Return (x, y) of the center of cell containing provided text 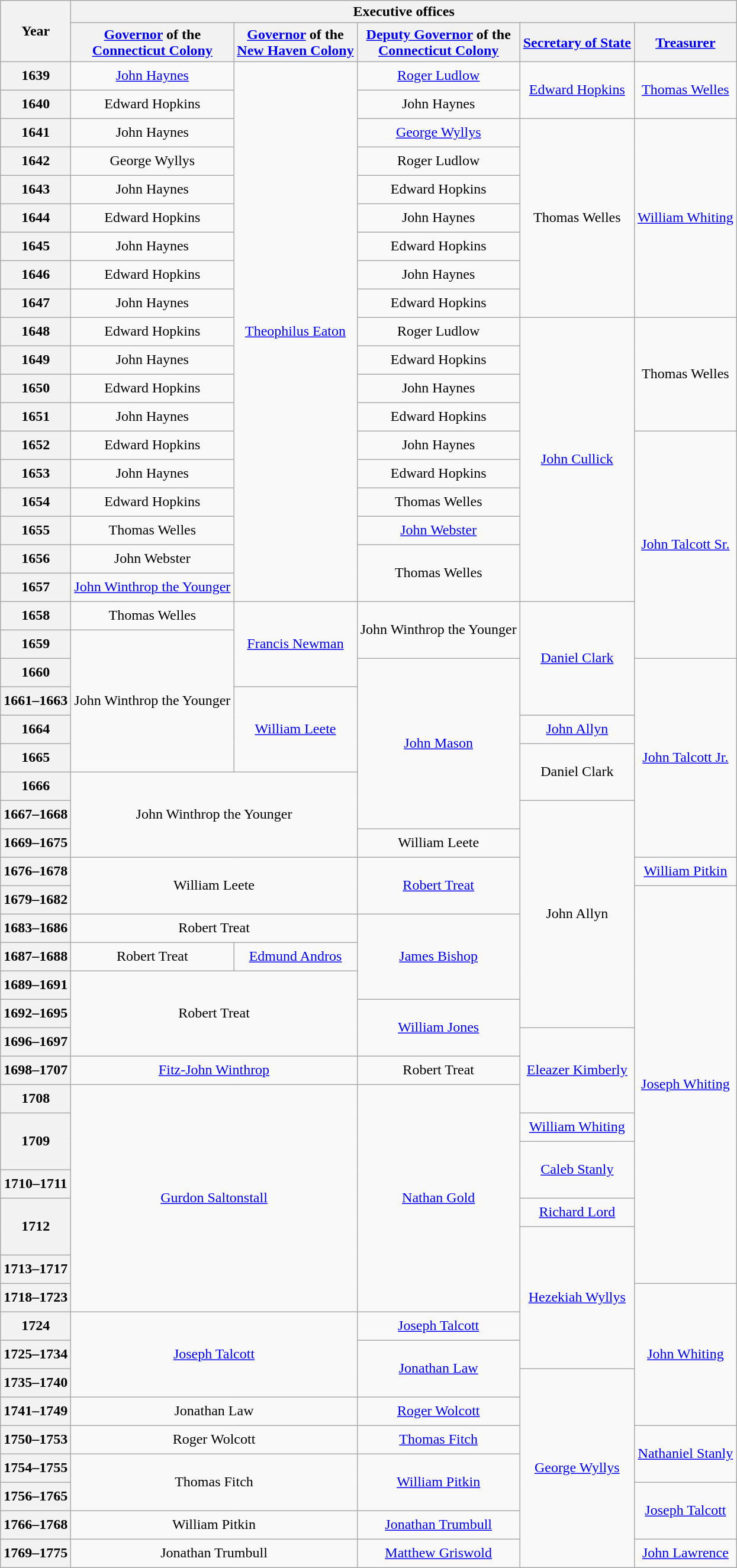
1655 (36, 530)
1689–1691 (36, 985)
Fitz-John Winthrop (214, 1070)
John Mason (438, 743)
1658 (36, 616)
Year (36, 31)
1667–1668 (36, 814)
Gurdon Saltonstall (214, 1198)
1664 (36, 729)
1766–1768 (36, 1525)
1708 (36, 1099)
Francis Newman (295, 644)
1696–1697 (36, 1042)
Caleb Stanly (577, 1170)
1643 (36, 189)
1649 (36, 360)
1713–1717 (36, 1269)
Joseph Whiting (685, 1084)
Governor of theNew Haven Colony (295, 43)
1639 (36, 76)
1642 (36, 161)
1657 (36, 587)
1645 (36, 246)
Executive offices (404, 12)
1641 (36, 133)
Governor of theConnecticut Colony (153, 43)
Theophilus Eaton (295, 331)
1718–1723 (36, 1297)
1725–1734 (36, 1354)
Deputy Governor of theConnecticut Colony (438, 43)
1676–1678 (36, 871)
Nathaniel Stanly (685, 1454)
1647 (36, 303)
1659 (36, 644)
John Cullick (577, 459)
1698–1707 (36, 1070)
1750–1753 (36, 1440)
1687–1688 (36, 957)
Richard Lord (577, 1212)
1652 (36, 445)
1769–1775 (36, 1553)
1660 (36, 672)
1666 (36, 786)
John Talcott Jr. (685, 758)
1756–1765 (36, 1496)
1654 (36, 502)
Edmund Andros (295, 957)
1683–1686 (36, 928)
1640 (36, 104)
1679–1682 (36, 900)
1741–1749 (36, 1411)
1710–1711 (36, 1184)
1692–1695 (36, 1013)
1648 (36, 331)
Hezekiah Wyllys (577, 1297)
1709 (36, 1141)
1644 (36, 218)
John Talcott Sr. (685, 545)
Nathan Gold (438, 1198)
1651 (36, 417)
Secretary of State (577, 43)
1665 (36, 758)
1646 (36, 275)
1754–1755 (36, 1468)
1712 (36, 1226)
1669–1675 (36, 843)
William Jones (438, 1028)
John Whiting (685, 1354)
Eleazer Kimberly (577, 1070)
1661–1663 (36, 701)
1656 (36, 559)
1650 (36, 388)
Treasurer (685, 43)
Matthew Griswold (438, 1553)
James Bishop (438, 957)
1653 (36, 474)
John Lawrence (685, 1553)
1724 (36, 1326)
1735–1740 (36, 1383)
